Identify which cell holds the provided text, then report its (x, y) central coordinate. 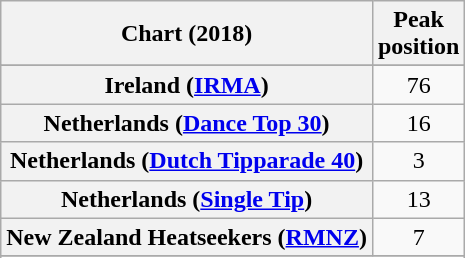
13 (418, 199)
New Zealand Heatseekers (RMNZ) (187, 237)
3 (418, 161)
16 (418, 123)
Netherlands (Dutch Tipparade 40) (187, 161)
Chart (2018) (187, 34)
Ireland (IRMA) (187, 85)
Netherlands (Dance Top 30) (187, 123)
7 (418, 237)
76 (418, 85)
Peak position (418, 34)
Netherlands (Single Tip) (187, 199)
